Determine the (x, y) coordinate at the center of the cell enclosing the given text.  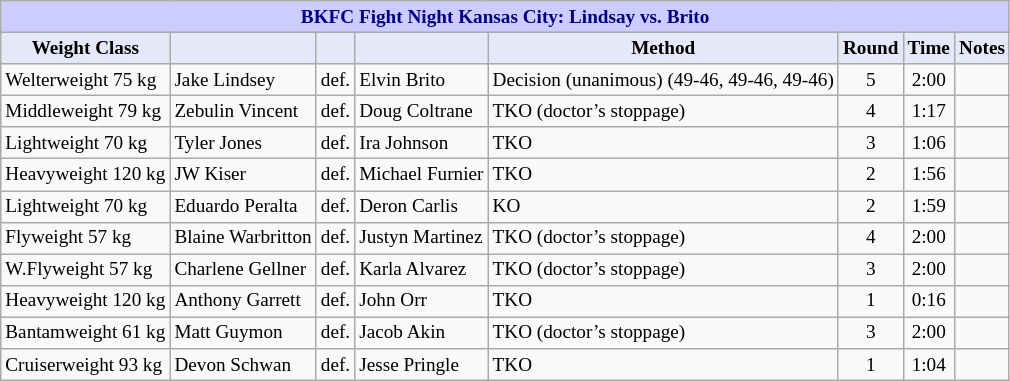
Karla Alvarez (422, 270)
John Orr (422, 301)
Charlene Gellner (243, 270)
Welterweight 75 kg (86, 80)
Jesse Pringle (422, 365)
Bantamweight 61 kg (86, 333)
1:56 (928, 175)
Eduardo Peralta (243, 206)
Method (663, 48)
JW Kiser (243, 175)
Middleweight 79 kg (86, 111)
1:04 (928, 365)
Round (870, 48)
Anthony Garrett (243, 301)
Time (928, 48)
Weight Class (86, 48)
W.Flyweight 57 kg (86, 270)
Jacob Akin (422, 333)
Deron Carlis (422, 206)
Doug Coltrane (422, 111)
Tyler Jones (243, 143)
Zebulin Vincent (243, 111)
Blaine Warbritton (243, 238)
Elvin Brito (422, 80)
Matt Guymon (243, 333)
Ira Johnson (422, 143)
Notes (982, 48)
Jake Lindsey (243, 80)
BKFC Fight Night Kansas City: Lindsay vs. Brito (506, 17)
1:59 (928, 206)
5 (870, 80)
Flyweight 57 kg (86, 238)
Justyn Martinez (422, 238)
Michael Furnier (422, 175)
1:17 (928, 111)
Decision (unanimous) (49-46, 49-46, 49-46) (663, 80)
Cruiserweight 93 kg (86, 365)
KO (663, 206)
0:16 (928, 301)
1:06 (928, 143)
Devon Schwan (243, 365)
